Return [X, Y] of the center of cell containing provided text 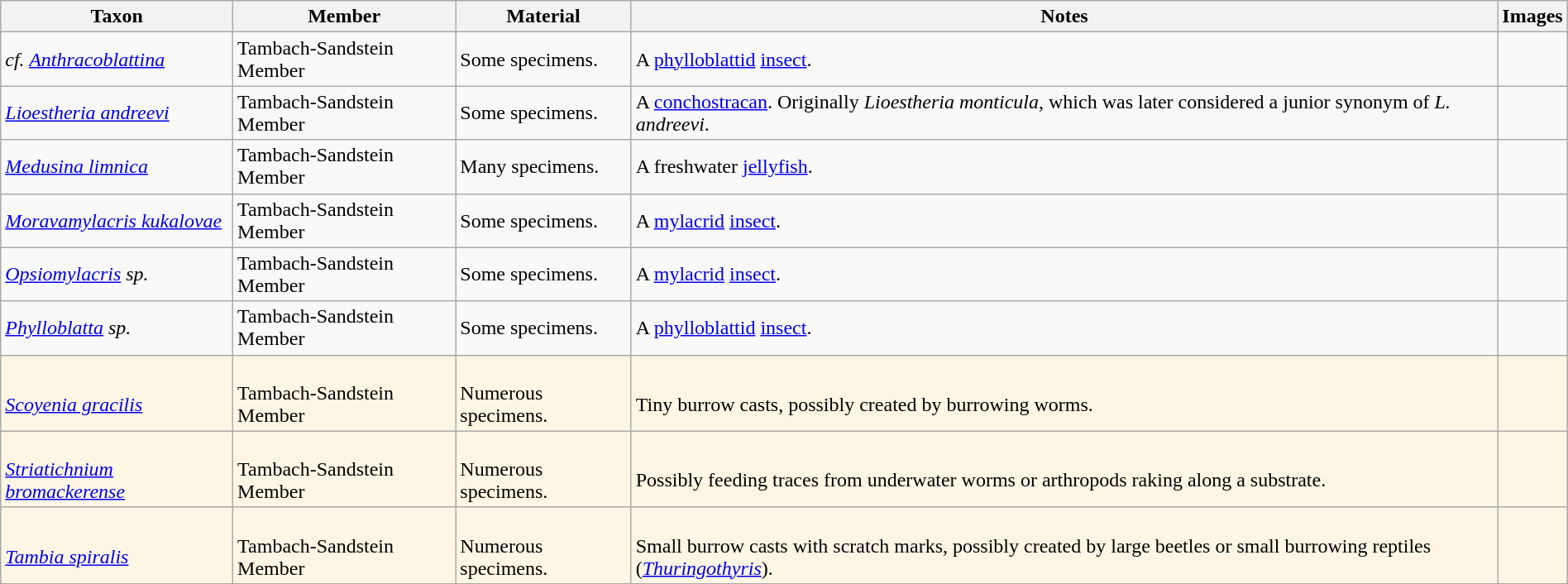
Tambia spiralis [117, 545]
A freshwater jellyfish. [1064, 167]
Notes [1064, 17]
cf. Anthracoblattina [117, 60]
Phylloblatta sp. [117, 328]
Possibly feeding traces from underwater worms or arthropods raking along a substrate. [1064, 469]
Member [344, 17]
Tiny burrow casts, possibly created by burrowing worms. [1064, 393]
Images [1532, 17]
Taxon [117, 17]
Lioestheria andreevi [117, 112]
Moravamylacris kukalovae [117, 220]
Striatichnium bromackerense [117, 469]
Medusina limnica [117, 167]
A conchostracan. Originally Lioestheria monticula, which was later considered a junior synonym of L. andreevi. [1064, 112]
Small burrow casts with scratch marks, possibly created by large beetles or small burrowing reptiles (Thuringothyris). [1064, 545]
Scoyenia gracilis [117, 393]
Opsiomylacris sp. [117, 275]
Many specimens. [543, 167]
Material [543, 17]
